Pinpoint the cell where the given text exists, returning its (X, Y) midpoint coordinate. 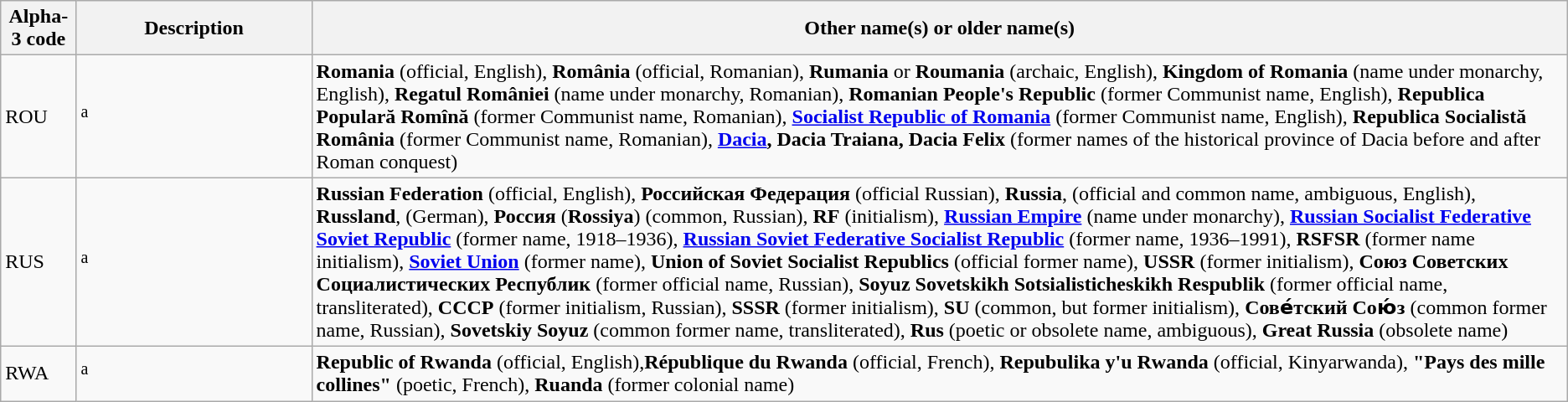
Description (194, 28)
RWA (39, 374)
RUS (39, 262)
Other name(s) or older name(s) (940, 28)
ROU (39, 116)
Alpha-3 code (39, 28)
